Search for the cell housing the specified text and yield its (X, Y) center coordinate. 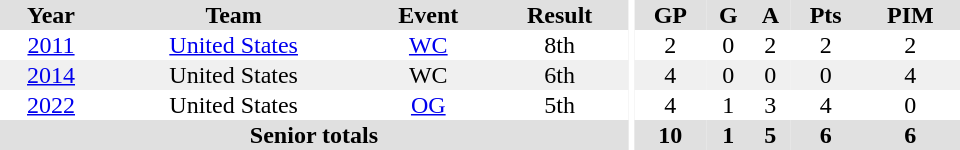
G (728, 15)
Team (234, 15)
GP (670, 15)
3 (770, 105)
2014 (51, 75)
Event (428, 15)
5th (560, 105)
10 (670, 135)
5 (770, 135)
OG (428, 105)
6th (560, 75)
Pts (826, 15)
PIM (910, 15)
A (770, 15)
2011 (51, 45)
Senior totals (314, 135)
2022 (51, 105)
8th (560, 45)
Result (560, 15)
Year (51, 15)
